From the cell containing the given text, extract its center point as (x, y) coordinate. 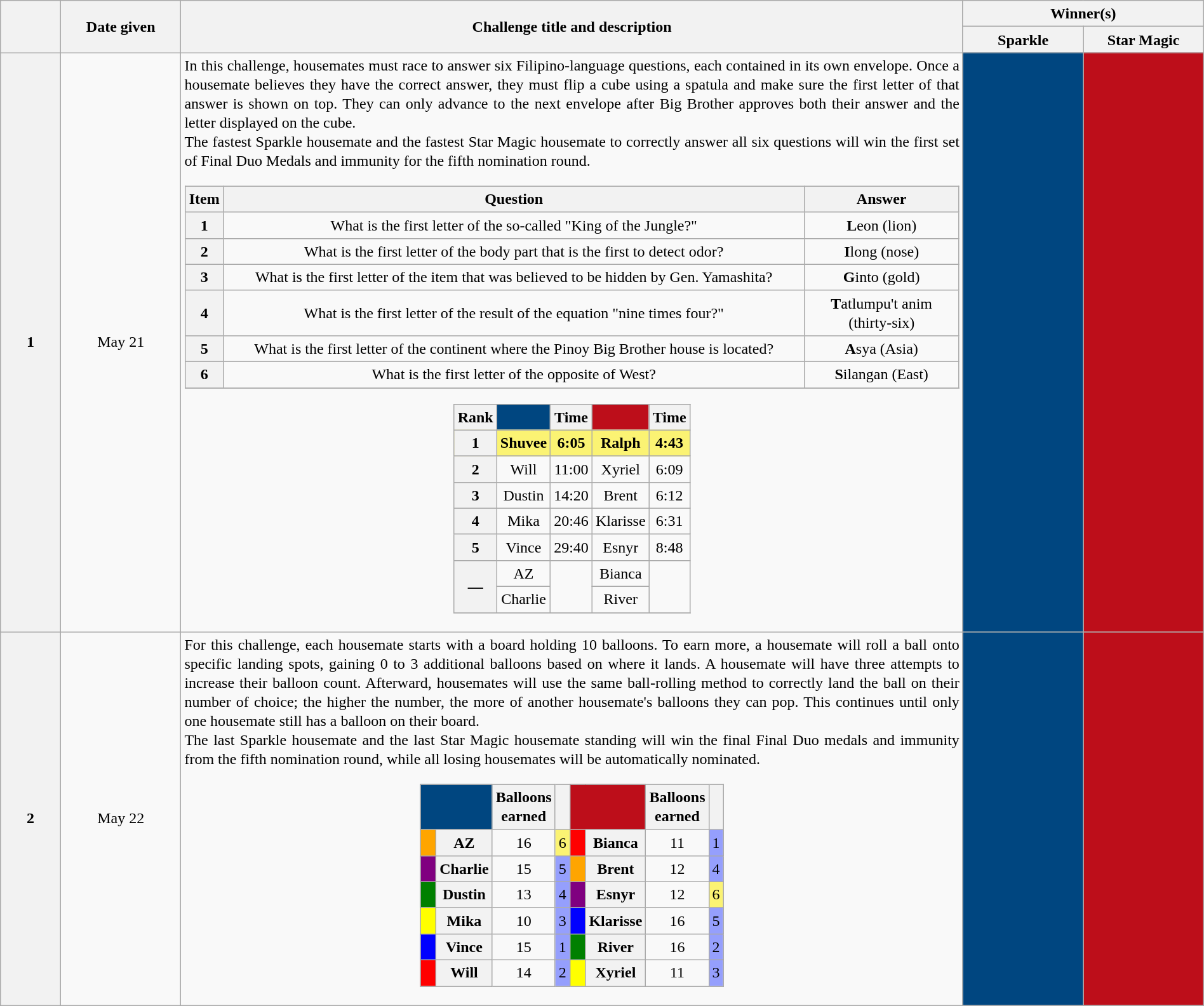
20:46 (572, 521)
29:40 (572, 547)
Date given (121, 27)
— (475, 586)
4:43 (669, 443)
Silangan (East) (881, 375)
14:20 (572, 495)
Sparkle (1022, 39)
8:48 (669, 547)
6:31 (669, 521)
Ralph (620, 443)
What is the first letter of the result of the equation "nine times four?" (514, 312)
11:00 (572, 469)
Winner(s) (1083, 14)
Shuvee (523, 443)
14 (523, 973)
Challenge title and description (572, 27)
What is the first letter of the continent where the Pinoy Big Brother house is located? (514, 348)
What is the first letter of the so-called "King of the Jungle?" (514, 225)
6:05 (572, 443)
Leon (lion) (881, 225)
6:09 (669, 469)
6:12 (669, 495)
What is the first letter of the item that was believed to be hidden by Gen. Yamashita? (514, 277)
Item (204, 199)
What is the first letter of the opposite of West? (514, 375)
May 22 (121, 819)
13 (523, 894)
What is the first letter of the body part that is the first to detect odor? (514, 251)
Ginto (gold) (881, 277)
May 21 (121, 342)
Question (514, 199)
Ilong (nose) (881, 251)
Rank (475, 417)
Answer (881, 199)
Tatlumpu't anim (thirty-six) (881, 312)
Star Magic (1143, 39)
Asya (Asia) (881, 348)
10 (523, 921)
